Search for the cell housing the specified text and yield its [X, Y] center coordinate. 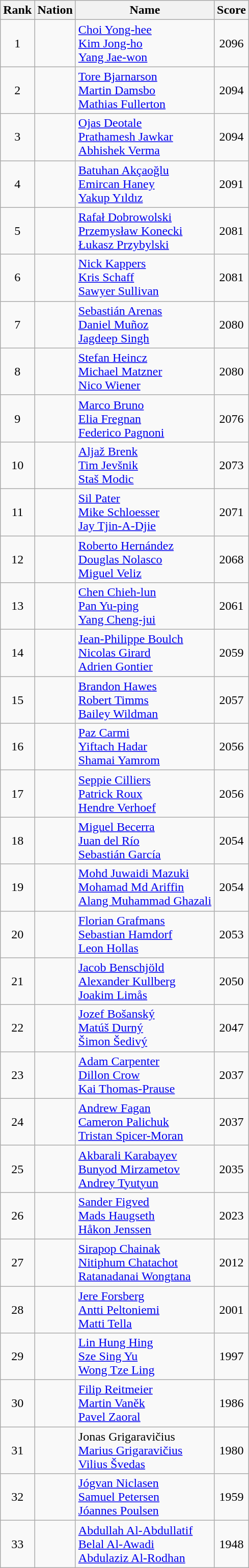
Aljaž Brenk Tim Jevšnik Staš Modic [145, 465]
18 [17, 841]
2023 [232, 1215]
1959 [232, 1497]
Seppie Cilliers Patrick Roux Hendre Verhoef [145, 794]
2068 [232, 559]
26 [17, 1215]
21 [17, 981]
2012 [232, 1262]
5 [17, 231]
Roberto Hernández Douglas Nolasco Miguel Veliz [145, 559]
2096 [232, 43]
1997 [232, 1357]
2091 [232, 184]
Brandon Hawes Robert Timms Bailey Wildman [145, 700]
25 [17, 1169]
15 [17, 700]
33 [17, 1544]
10 [17, 465]
23 [17, 1075]
Nation [55, 10]
17 [17, 794]
28 [17, 1309]
2076 [232, 418]
Tore Bjarnarson Martin Damsbo Mathias Fullerton [145, 90]
Sebastián Arenas Daniel Muñoz Jagdeep Singh [145, 325]
2059 [232, 653]
19 [17, 887]
Abdullah Al-Abdullatif Belal Al-Awadi Abdulaziz Al-Rodhan [145, 1544]
6 [17, 278]
Sirapop Chainak Nitiphum Chatachot Ratanadanai Wongtana [145, 1262]
12 [17, 559]
Name [145, 10]
22 [17, 1028]
Ojas Deotale Prathamesh Jawkar Abhishek Verma [145, 137]
Adam Carpenter Dillon Crow Kai Thomas-Prause [145, 1075]
2035 [232, 1169]
2071 [232, 512]
Marco Bruno Elia Fregnan Federico Pagnoni [145, 418]
Lin Hung Hing Sze Sing Yu Wong Tze Ling [145, 1357]
Score [232, 10]
Sander Figved Mads Haugseth Håkon Jenssen [145, 1215]
Chen Chieh-lun Pan Yu-ping Yang Cheng-jui [145, 606]
1986 [232, 1403]
Akbarali Karabayev Bunyod Mirzametov Andrey Tyutyun [145, 1169]
2 [17, 90]
Mohd Juwaidi Mazuki Mohamad Md Ariffin Alang Muhammad Ghazali [145, 887]
13 [17, 606]
3 [17, 137]
Filip Reitmeier Martin Vaněk Pavel Zaoral [145, 1403]
16 [17, 747]
2073 [232, 465]
27 [17, 1262]
Rank [17, 10]
Paz Carmi Yiftach Hadar Shamai Yamrom [145, 747]
Jacob Benschjöld Alexander Kullberg Joakim Limås [145, 981]
Choi Yong-hee Kim Jong-ho Yang Jae-won [145, 43]
1980 [232, 1450]
2061 [232, 606]
Miguel Becerra Juan del Río Sebastián García [145, 841]
Batuhan Akçaoğlu Emircan Haney Yakup Yıldız [145, 184]
Andrew Fagan Cameron Palichuk Tristan Spicer-Moran [145, 1122]
2050 [232, 981]
8 [17, 371]
Jógvan Niclasen Samuel Petersen Jóannes Poulsen [145, 1497]
30 [17, 1403]
Jere Forsberg Antti Peltoniemi Matti Tella [145, 1309]
Sil Pater Mike Schloesser Jay Tjin-A-Djie [145, 512]
31 [17, 1450]
Jozef Bošanský Matúš Durný Šimon Šedivý [145, 1028]
Rafał Dobrowolski Przemysław Konecki Łukasz Przybylski [145, 231]
Nick Kappers Kris Schaff Sawyer Sullivan [145, 278]
2047 [232, 1028]
9 [17, 418]
2053 [232, 934]
11 [17, 512]
4 [17, 184]
32 [17, 1497]
Jean-Philippe Boulch Nicolas Girard Adrien Gontier [145, 653]
20 [17, 934]
29 [17, 1357]
Jonas Grigaravičius Marius Grigaravičius Vilius Švedas [145, 1450]
24 [17, 1122]
1948 [232, 1544]
7 [17, 325]
Stefan Heincz Michael Matzner Nico Wiener [145, 371]
2057 [232, 700]
1 [17, 43]
2001 [232, 1309]
14 [17, 653]
Florian Grafmans Sebastian Hamdorf Leon Hollas [145, 934]
